Return the (X, Y) coordinate for the center point of the cell that contains the specified text.  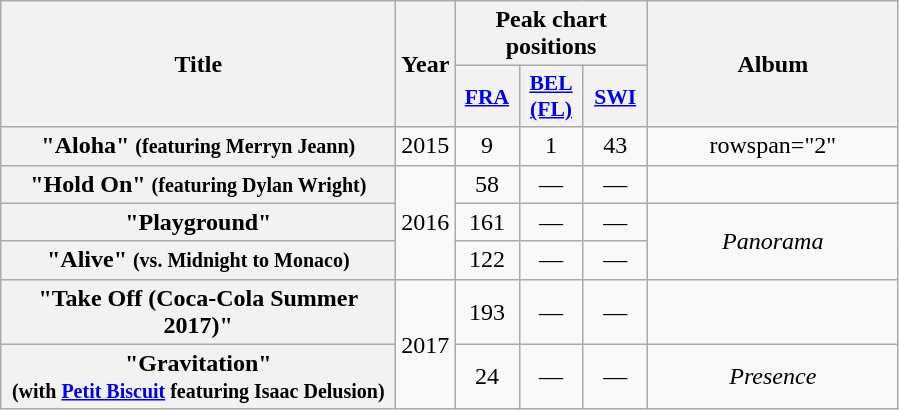
58 (487, 184)
"Playground" (198, 222)
Year (426, 64)
1 (551, 146)
rowspan="2" (772, 146)
2017 (426, 344)
SWI (615, 96)
"Hold On" (featuring Dylan Wright) (198, 184)
"Take Off (Coca-Cola Summer 2017)" (198, 312)
2015 (426, 146)
122 (487, 260)
43 (615, 146)
BEL(FL) (551, 96)
"Alive" (vs. Midnight to Monaco) (198, 260)
Peak chart positions (551, 34)
"Aloha" (featuring Merryn Jeann) (198, 146)
9 (487, 146)
193 (487, 312)
"Gravitation" (with Petit Biscuit featuring Isaac Delusion) (198, 376)
FRA (487, 96)
2016 (426, 222)
161 (487, 222)
Album (772, 64)
Presence (772, 376)
Panorama (772, 241)
24 (487, 376)
Title (198, 64)
